Scan for the cell matching the given text and deliver its [X, Y] coordinate at center. 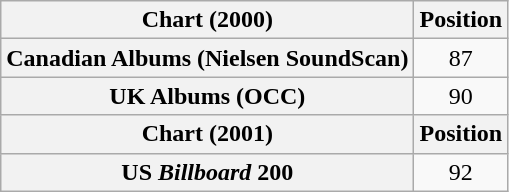
Chart (2001) [208, 134]
US Billboard 200 [208, 172]
87 [461, 58]
UK Albums (OCC) [208, 96]
Chart (2000) [208, 20]
Canadian Albums (Nielsen SoundScan) [208, 58]
92 [461, 172]
90 [461, 96]
